Provide the [x, y] coordinate of the cell's center where the given text is located.  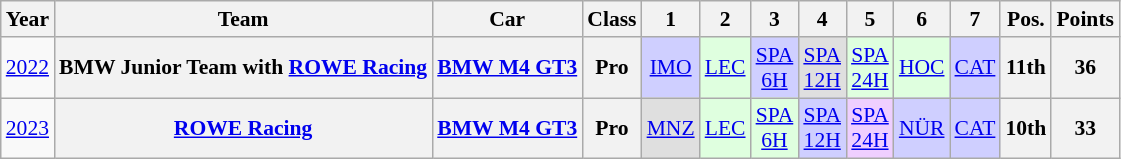
11th [1026, 68]
4 [822, 19]
Team [243, 19]
1 [671, 19]
7 [976, 19]
3 [775, 19]
Points [1085, 19]
2 [726, 19]
MNZ [671, 128]
36 [1085, 68]
Class [612, 19]
IMO [671, 68]
Car [507, 19]
10th [1026, 128]
33 [1085, 128]
Year [28, 19]
HOC [922, 68]
ROWE Racing [243, 128]
2022 [28, 68]
2023 [28, 128]
5 [870, 19]
NÜR [922, 128]
BMW Junior Team with ROWE Racing [243, 68]
6 [922, 19]
Pos. [1026, 19]
